For the text-containing cell, return its midpoint in [x, y] coordinate format. 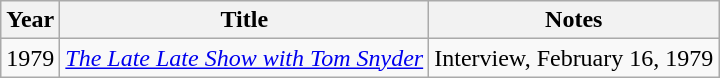
The Late Late Show with Tom Snyder [244, 58]
Notes [574, 20]
Interview, February 16, 1979 [574, 58]
Title [244, 20]
Year [30, 20]
1979 [30, 58]
